Find where the given text appears and provide that cell's center as (x, y) coordinate. 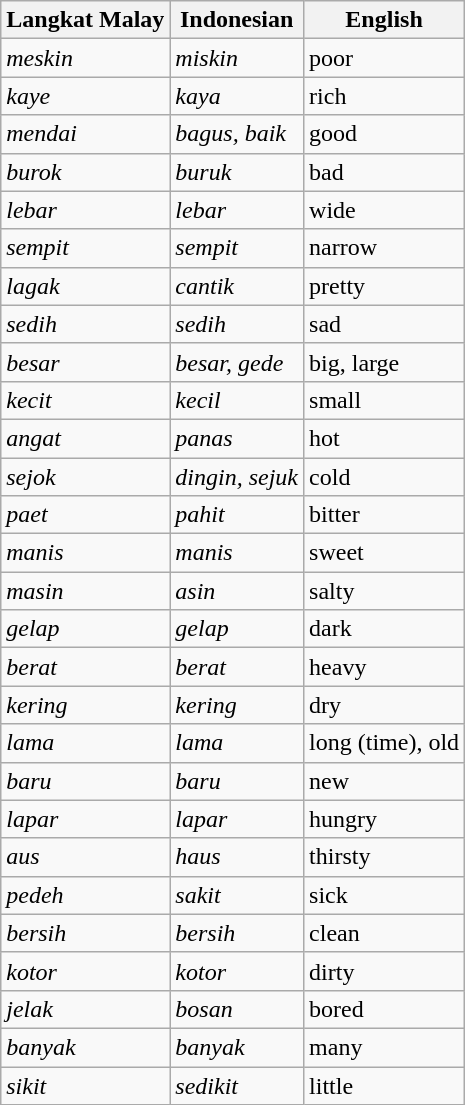
masin (86, 591)
dingin, sejuk (237, 477)
Indonesian (237, 20)
pahit (237, 515)
burok (86, 172)
angat (86, 438)
sweet (384, 553)
big, large (384, 362)
hot (384, 438)
new (384, 781)
wide (384, 210)
bitter (384, 515)
besar, gede (237, 362)
kecil (237, 400)
sedikit (237, 1085)
sick (384, 895)
cantik (237, 286)
rich (384, 96)
sikit (86, 1085)
dirty (384, 971)
narrow (384, 248)
dry (384, 705)
bad (384, 172)
cold (384, 477)
sejok (86, 477)
aus (86, 857)
haus (237, 857)
many (384, 1047)
good (384, 134)
dark (384, 629)
lagak (86, 286)
mendai (86, 134)
pretty (384, 286)
jelak (86, 1009)
thirsty (384, 857)
small (384, 400)
kaye (86, 96)
sakit (237, 895)
asin (237, 591)
salty (384, 591)
miskin (237, 58)
bosan (237, 1009)
panas (237, 438)
kecit (86, 400)
hungry (384, 819)
long (time), old (384, 743)
kaya (237, 96)
English (384, 20)
little (384, 1085)
bagus, baik (237, 134)
buruk (237, 172)
heavy (384, 667)
paet (86, 515)
meskin (86, 58)
sad (384, 324)
Langkat Malay (86, 20)
clean (384, 933)
bored (384, 1009)
poor (384, 58)
pedeh (86, 895)
besar (86, 362)
